Determine the [x, y] coordinate at the center of the cell enclosing the given text.  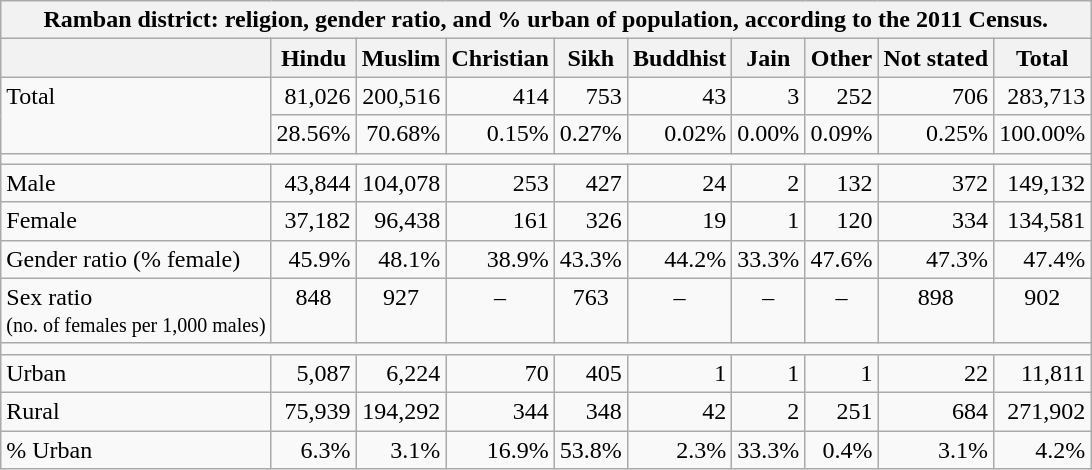
0.15% [500, 134]
Jain [768, 58]
Sikh [590, 58]
706 [936, 96]
763 [590, 310]
45.9% [314, 259]
0.02% [679, 134]
100.00% [1042, 134]
Gender ratio (% female) [136, 259]
42 [679, 411]
271,902 [1042, 411]
11,811 [1042, 373]
927 [401, 310]
24 [679, 183]
2.3% [679, 449]
70.68% [401, 134]
194,292 [401, 411]
134,581 [1042, 221]
898 [936, 310]
Buddhist [679, 58]
Not stated [936, 58]
326 [590, 221]
344 [500, 411]
Female [136, 221]
Ramban district: religion, gender ratio, and % urban of population, according to the 2011 Census. [546, 20]
6,224 [401, 373]
16.9% [500, 449]
848 [314, 310]
684 [936, 411]
37,182 [314, 221]
81,026 [314, 96]
283,713 [1042, 96]
334 [936, 221]
19 [679, 221]
0.09% [842, 134]
0.00% [768, 134]
0.27% [590, 134]
Hindu [314, 58]
43 [679, 96]
% Urban [136, 449]
28.56% [314, 134]
132 [842, 183]
Rural [136, 411]
253 [500, 183]
Urban [136, 373]
6.3% [314, 449]
43.3% [590, 259]
47.4% [1042, 259]
53.8% [590, 449]
427 [590, 183]
161 [500, 221]
200,516 [401, 96]
0.4% [842, 449]
Male [136, 183]
251 [842, 411]
348 [590, 411]
5,087 [314, 373]
0.25% [936, 134]
3 [768, 96]
48.1% [401, 259]
75,939 [314, 411]
120 [842, 221]
70 [500, 373]
47.6% [842, 259]
405 [590, 373]
902 [1042, 310]
372 [936, 183]
Sex ratio (no. of females per 1,000 males) [136, 310]
96,438 [401, 221]
47.3% [936, 259]
414 [500, 96]
22 [936, 373]
44.2% [679, 259]
104,078 [401, 183]
Other [842, 58]
38.9% [500, 259]
753 [590, 96]
252 [842, 96]
Christian [500, 58]
4.2% [1042, 449]
Muslim [401, 58]
43,844 [314, 183]
149,132 [1042, 183]
